Locate the cell with the specified text and output its [x, y] center coordinate. 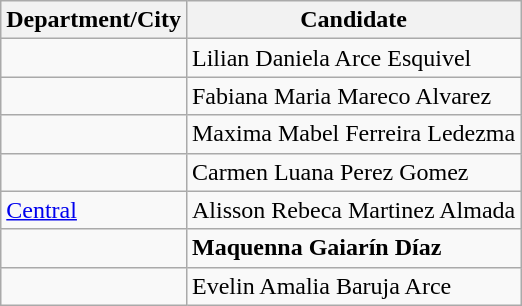
Alisson Rebeca Martinez Almada [353, 210]
Maquenna Gaiarín Díaz [353, 248]
Carmen Luana Perez Gomez [353, 172]
Lilian Daniela Arce Esquivel [353, 58]
Department/City [94, 20]
Maxima Mabel Ferreira Ledezma [353, 134]
Fabiana Maria Mareco Alvarez [353, 96]
Candidate [353, 20]
Evelin Amalia Baruja Arce [353, 286]
Central [94, 210]
